Return the (x, y) coordinate for the center point of the cell that contains the specified text.  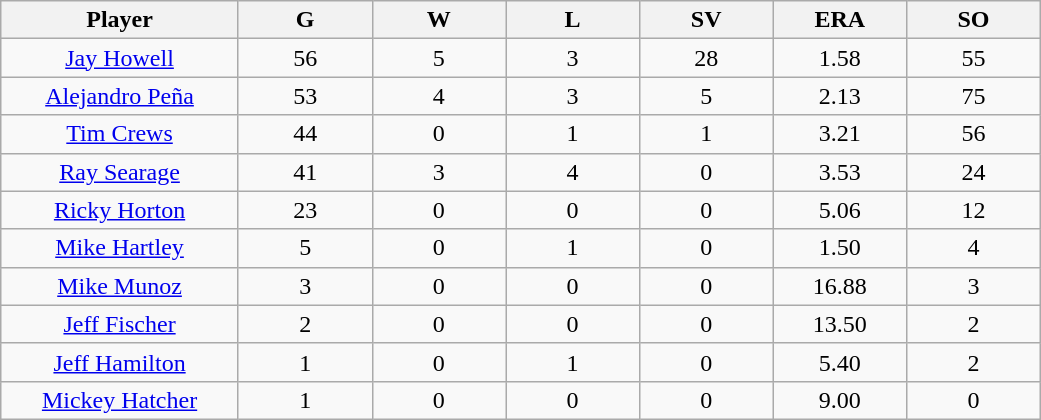
G (305, 20)
Jeff Fischer (120, 324)
53 (305, 96)
Ricky Horton (120, 210)
9.00 (840, 400)
23 (305, 210)
75 (974, 96)
W (439, 20)
3.53 (840, 172)
44 (305, 134)
Jay Howell (120, 58)
5.06 (840, 210)
SV (706, 20)
Tim Crews (120, 134)
Mike Hartley (120, 248)
Mike Munoz (120, 286)
3.21 (840, 134)
16.88 (840, 286)
5.40 (840, 362)
Player (120, 20)
Ray Searage (120, 172)
Mickey Hatcher (120, 400)
ERA (840, 20)
13.50 (840, 324)
2.13 (840, 96)
L (573, 20)
55 (974, 58)
1.50 (840, 248)
Jeff Hamilton (120, 362)
Alejandro Peña (120, 96)
SO (974, 20)
24 (974, 172)
28 (706, 58)
12 (974, 210)
1.58 (840, 58)
41 (305, 172)
